Capture the cell that displays the provided text and extract its [x, y] central coordinate. 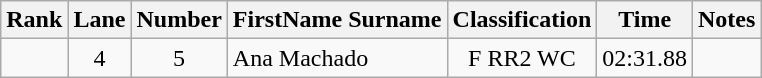
Number [179, 20]
Notes [727, 20]
F RR2 WC [522, 58]
Rank [34, 20]
FirstName Surname [337, 20]
Lane [100, 20]
Classification [522, 20]
Ana Machado [337, 58]
4 [100, 58]
Time [645, 20]
02:31.88 [645, 58]
5 [179, 58]
